Pinpoint the cell where the given text exists, returning its [x, y] midpoint coordinate. 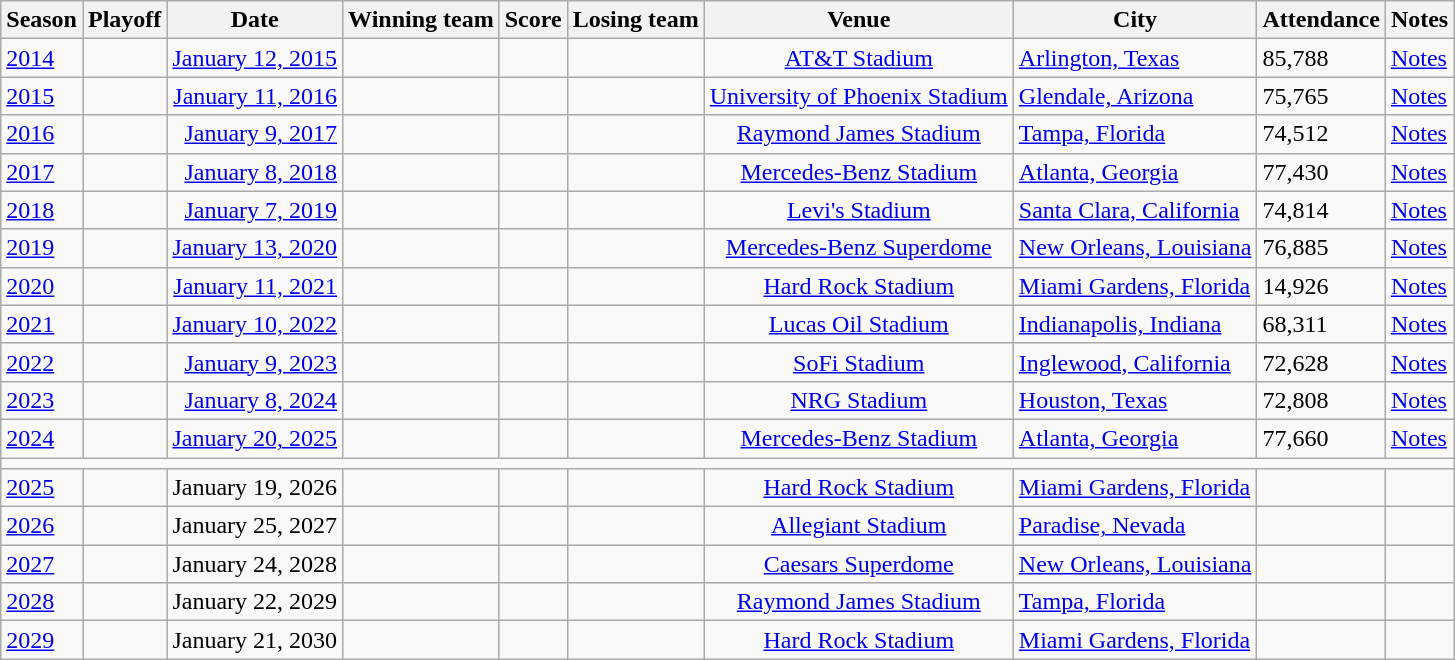
Score [533, 20]
2018 [42, 210]
Santa Clara, California [1135, 210]
2021 [42, 324]
76,885 [1321, 248]
January 20, 2025 [255, 438]
2027 [42, 564]
2022 [42, 362]
2026 [42, 526]
77,430 [1321, 172]
77,660 [1321, 438]
Season [42, 20]
SoFi Stadium [858, 362]
2020 [42, 286]
Playoff [124, 20]
72,628 [1321, 362]
January 24, 2028 [255, 564]
January 8, 2024 [255, 400]
Caesars Superdome [858, 564]
75,765 [1321, 96]
2017 [42, 172]
2016 [42, 134]
2024 [42, 438]
January 10, 2022 [255, 324]
Glendale, Arizona [1135, 96]
14,926 [1321, 286]
68,311 [1321, 324]
Winning team [422, 20]
Losing team [636, 20]
January 12, 2015 [255, 58]
Date [255, 20]
2029 [42, 640]
Attendance [1321, 20]
2015 [42, 96]
January 11, 2016 [255, 96]
University of Phoenix Stadium [858, 96]
Levi's Stadium [858, 210]
2028 [42, 602]
January 9, 2023 [255, 362]
2023 [42, 400]
January 19, 2026 [255, 488]
Mercedes-Benz Superdome [858, 248]
January 9, 2017 [255, 134]
January 7, 2019 [255, 210]
NRG Stadium [858, 400]
January 22, 2029 [255, 602]
January 11, 2021 [255, 286]
2014 [42, 58]
72,808 [1321, 400]
January 13, 2020 [255, 248]
Inglewood, California [1135, 362]
Indianapolis, Indiana [1135, 324]
Houston, Texas [1135, 400]
City [1135, 20]
AT&T Stadium [858, 58]
74,512 [1321, 134]
Paradise, Nevada [1135, 526]
2019 [42, 248]
January 25, 2027 [255, 526]
85,788 [1321, 58]
January 8, 2018 [255, 172]
Venue [858, 20]
Allegiant Stadium [858, 526]
Arlington, Texas [1135, 58]
74,814 [1321, 210]
January 21, 2030 [255, 640]
Lucas Oil Stadium [858, 324]
2025 [42, 488]
